Identify which cell holds the provided text, then report its (x, y) central coordinate. 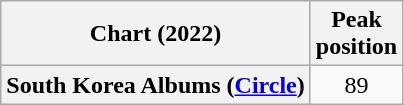
South Korea Albums (Circle) (156, 85)
Chart (2022) (156, 34)
Peakposition (356, 34)
89 (356, 85)
